Return the (x, y) coordinate for the center point of the cell that contains the specified text.  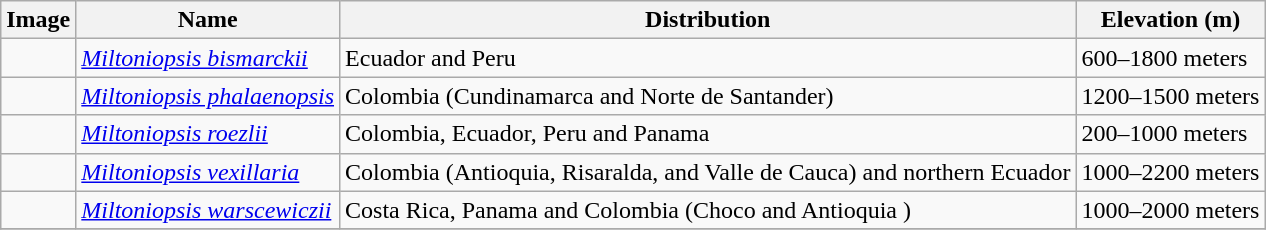
Costa Rica, Panama and Colombia (Choco and Antioquia ) (708, 210)
Ecuador and Peru (708, 58)
600–1800 meters (1170, 58)
Elevation (m) (1170, 20)
Colombia (Cundinamarca and Norte de Santander) (708, 96)
Distribution (708, 20)
Name (208, 20)
Miltoniopsis warscewiczii (208, 210)
200–1000 meters (1170, 134)
Image (38, 20)
Colombia, Ecuador, Peru and Panama (708, 134)
Miltoniopsis bismarckii (208, 58)
1000–2200 meters (1170, 172)
Miltoniopsis vexillaria (208, 172)
Miltoniopsis roezlii (208, 134)
1200–1500 meters (1170, 96)
Miltoniopsis phalaenopsis (208, 96)
1000–2000 meters (1170, 210)
Colombia (Antioquia, Risaralda, and Valle de Cauca) and northern Ecuador (708, 172)
